Pinpoint the cell where the given text exists, returning its (X, Y) midpoint coordinate. 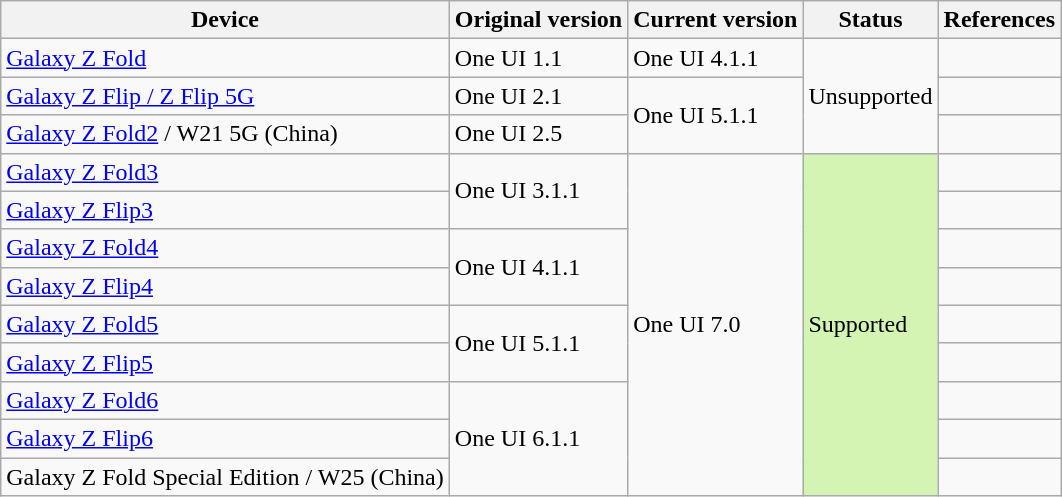
Current version (716, 20)
Original version (538, 20)
One UI 3.1.1 (538, 191)
One UI 1.1 (538, 58)
One UI 7.0 (716, 324)
References (1000, 20)
Galaxy Z Flip6 (226, 438)
Status (870, 20)
One UI 2.1 (538, 96)
Galaxy Z Flip4 (226, 286)
Unsupported (870, 96)
Galaxy Z Fold5 (226, 324)
Galaxy Z Fold2 / W21 5G (China) (226, 134)
One UI 2.5 (538, 134)
Galaxy Z Fold6 (226, 400)
Galaxy Z Fold3 (226, 172)
Galaxy Z Flip3 (226, 210)
Galaxy Z Flip / Z Flip 5G (226, 96)
Galaxy Z Fold (226, 58)
Galaxy Z Fold Special Edition / W25 (China) (226, 477)
Supported (870, 324)
Device (226, 20)
Galaxy Z Flip5 (226, 362)
One UI 6.1.1 (538, 438)
Galaxy Z Fold4 (226, 248)
